Capture the cell that displays the provided text and extract its (x, y) central coordinate. 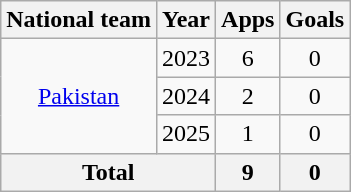
1 (248, 134)
2025 (186, 134)
Year (186, 20)
2024 (186, 96)
Total (108, 172)
Apps (248, 20)
2023 (186, 58)
9 (248, 172)
Goals (315, 20)
2 (248, 96)
6 (248, 58)
National team (79, 20)
Pakistan (79, 96)
